Provide the [X, Y] coordinate of the cell's center where the given text is located.  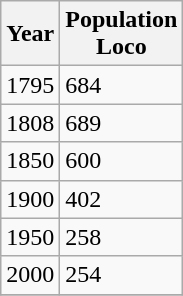
1850 [30, 161]
Population Loco [122, 34]
2000 [30, 275]
1950 [30, 237]
258 [122, 237]
1900 [30, 199]
1795 [30, 85]
Year [30, 34]
689 [122, 123]
402 [122, 199]
600 [122, 161]
1808 [30, 123]
254 [122, 275]
684 [122, 85]
